Extract the [x, y] coordinate from the center of the cell holding the provided text.  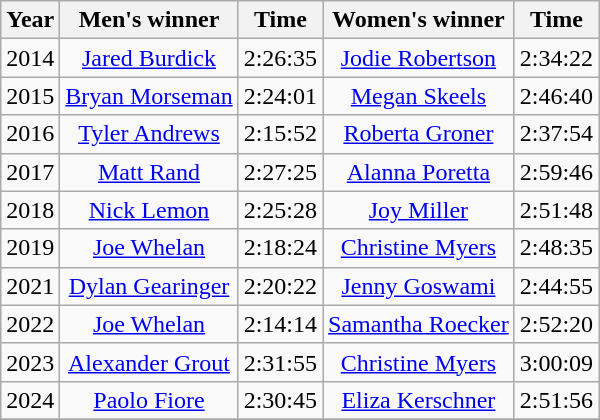
2:15:52 [280, 134]
Matt Rand [149, 172]
2:20:22 [280, 286]
2:14:14 [280, 324]
2:25:28 [280, 210]
2:34:22 [556, 58]
Paolo Fiore [149, 400]
3:00:09 [556, 362]
2016 [30, 134]
Jared Burdick [149, 58]
Jodie Robertson [419, 58]
Tyler Andrews [149, 134]
2019 [30, 248]
Alanna Poretta [419, 172]
Eliza Kerschner [419, 400]
2:30:45 [280, 400]
Bryan Morseman [149, 96]
2015 [30, 96]
Megan Skeels [419, 96]
2:37:54 [556, 134]
Men's winner [149, 20]
2:26:35 [280, 58]
2:48:35 [556, 248]
Joy Miller [419, 210]
2023 [30, 362]
2022 [30, 324]
2:27:25 [280, 172]
2021 [30, 286]
2:18:24 [280, 248]
Dylan Gearinger [149, 286]
Nick Lemon [149, 210]
Roberta Groner [419, 134]
2:24:01 [280, 96]
Samantha Roecker [419, 324]
2:51:56 [556, 400]
2017 [30, 172]
2:52:20 [556, 324]
Alexander Grout [149, 362]
2:59:46 [556, 172]
2:51:48 [556, 210]
2014 [30, 58]
2024 [30, 400]
2018 [30, 210]
2:31:55 [280, 362]
2:46:40 [556, 96]
Jenny Goswami [419, 286]
2:44:55 [556, 286]
Year [30, 20]
Women's winner [419, 20]
